Return (x, y) of the center of cell containing provided text 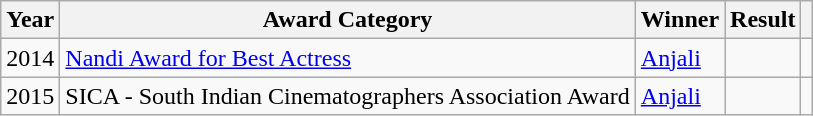
Nandi Award for Best Actress (348, 58)
2015 (30, 96)
Year (30, 20)
2014 (30, 58)
Result (763, 20)
Award Category (348, 20)
SICA - South Indian Cinematographers Association Award (348, 96)
Winner (680, 20)
